Search for the cell housing the specified text and yield its (X, Y) center coordinate. 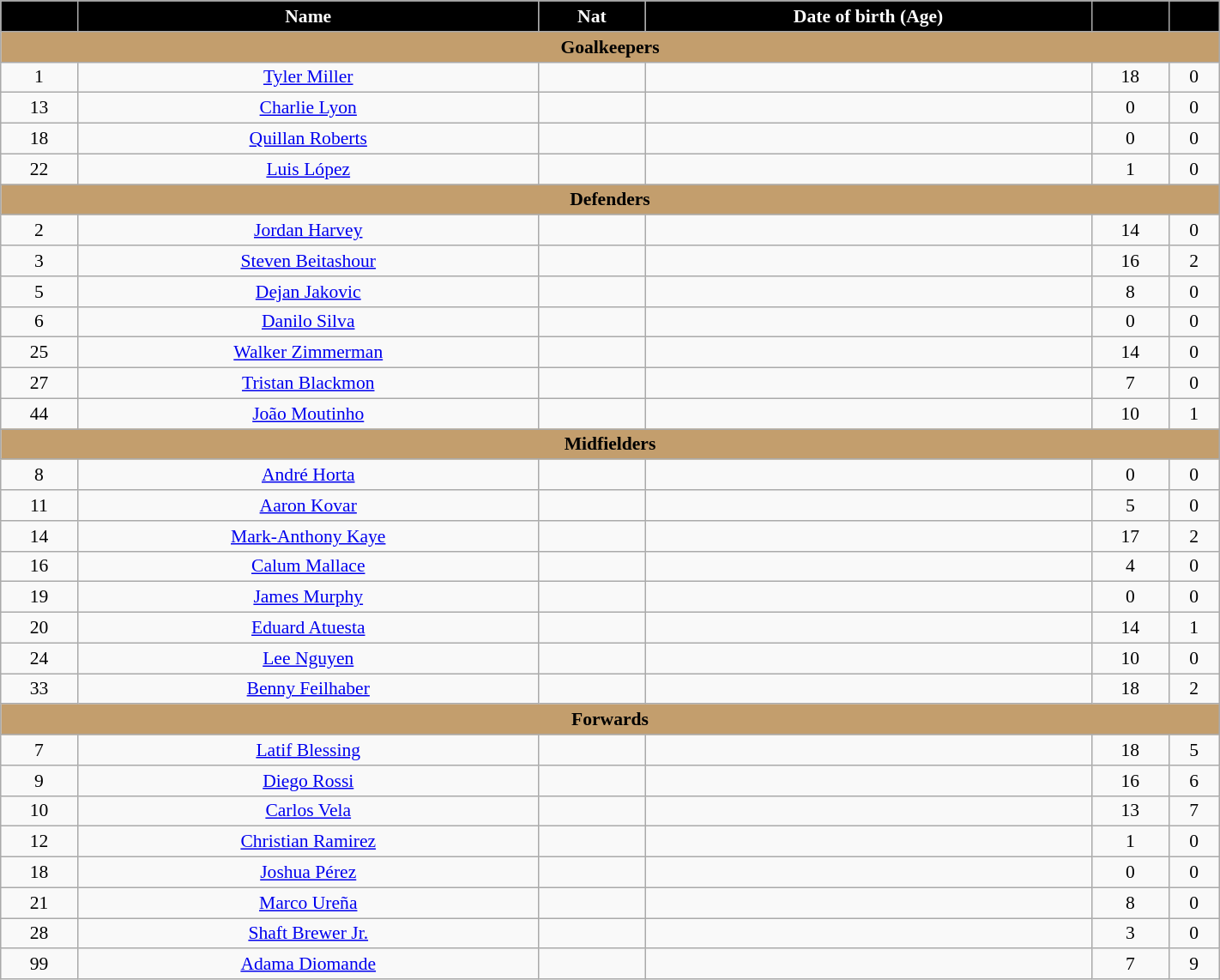
Christian Ramirez (308, 842)
Carlos Vela (308, 811)
4 (1131, 566)
Goalkeepers (610, 47)
19 (39, 597)
25 (39, 353)
Marco Ureña (308, 903)
11 (39, 505)
Latif Blessing (308, 750)
Danilo Silva (308, 322)
27 (39, 384)
Walker Zimmerman (308, 353)
Shaft Brewer Jr. (308, 934)
Date of birth (Age) (868, 16)
20 (39, 628)
99 (39, 965)
James Murphy (308, 597)
Adama Diomande (308, 965)
Charlie Lyon (308, 108)
Tristan Blackmon (308, 384)
Steven Beitashour (308, 261)
24 (39, 658)
Calum Mallace (308, 566)
Luis López (308, 169)
Nat (592, 16)
28 (39, 934)
Joshua Pérez (308, 873)
Tyler Miller (308, 77)
Defenders (610, 200)
Name (308, 16)
21 (39, 903)
Jordan Harvey (308, 231)
Forwards (610, 720)
44 (39, 414)
22 (39, 169)
33 (39, 689)
Midfielders (610, 445)
Dejan Jakovic (308, 292)
Aaron Kovar (308, 505)
Benny Feilhaber (308, 689)
Diego Rossi (308, 781)
Eduard Atuesta (308, 628)
12 (39, 842)
Quillan Roberts (308, 139)
André Horta (308, 475)
Lee Nguyen (308, 658)
17 (1131, 536)
João Moutinho (308, 414)
Mark-Anthony Kaye (308, 536)
